Capture the cell that displays the provided text and extract its (x, y) central coordinate. 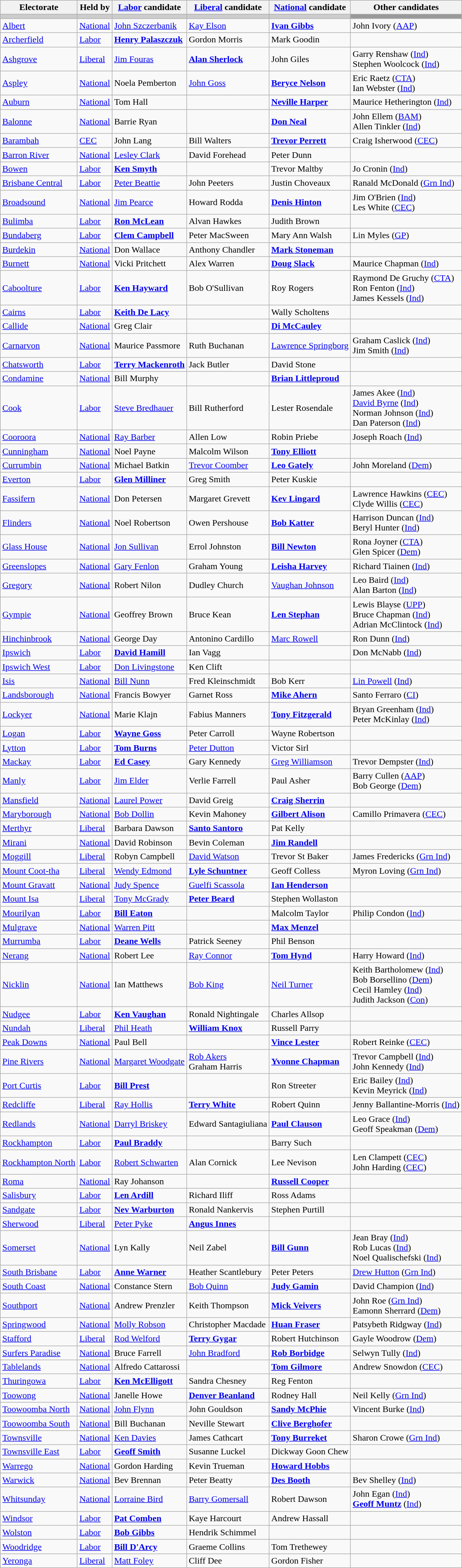
Neville Stewart (228, 1423)
Barrie Ryan (149, 121)
Tony Elliott (310, 451)
Ron Streeter (310, 1085)
Joseph Roach (Ind) (406, 437)
Mount Gravatt (39, 885)
Trevor Maltby (310, 169)
Bill Prest (149, 1085)
South Brisbane (39, 1272)
John Ellem (BAM)Allen Tinkler (Ind) (406, 121)
Bob O'Sullivan (228, 288)
Terry Gygar (228, 1338)
John Egan (Ind) Geoff Muntz (Ind) (406, 1499)
Russell Parry (310, 1028)
Gayle Woodrow (Dem) (406, 1338)
Edward Santagiuliana (228, 1124)
Mulgrave (39, 927)
Clem Campbell (149, 236)
Bundaberg (39, 236)
Robert Dawson (310, 1499)
Greg Williamson (310, 762)
James Akee (Ind) David Byrne (Ind) Norman Johnson (Ind) Dan Paterson (Ind) (406, 408)
Lawrence Springborg (310, 345)
Glen Milliner (149, 479)
Toowoomba South (39, 1423)
Bob Katter (310, 523)
Ron Dunn (Ind) (406, 639)
Peter Beattie (149, 183)
John Goss (228, 83)
Bob King (228, 984)
Ross Adams (310, 1195)
Di McCauley (310, 326)
Malcolm Taylor (310, 913)
Tom Trethewey (310, 1546)
Ronald Nightingale (228, 1014)
Robert Nilon (149, 585)
Salisbury (39, 1195)
Kevin Mahoney (228, 814)
Wolston (39, 1532)
Richard Tiainen (Ind) (406, 566)
Ken Clift (228, 667)
Tom Gilmore (310, 1367)
Rob Akers Graham Harris (228, 1061)
Mount Coot-tha (39, 871)
Kaye Harcourt (228, 1518)
Bob Dollin (149, 814)
Southport (39, 1305)
Nicklin (39, 984)
John Moreland (Dem) (406, 465)
Trevor Perrett (310, 140)
Lesley Clark (149, 155)
Roy Rogers (310, 288)
Ipswich West (39, 667)
Ray Connor (228, 955)
Eric Raetz (CTA) Ian Webster (Ind) (406, 83)
Len Clampett (CEC) John Harding (CEC) (406, 1162)
Malcolm Wilson (228, 451)
Robert Hutchinson (310, 1338)
Burnett (39, 264)
Roma (39, 1181)
Margaret Grevett (228, 499)
Ivan Gibbs (310, 26)
Kay Elson (228, 26)
Craig Sherrin (310, 800)
Harrison Duncan (Ind) Beryl Hunter (Ind) (406, 523)
Sandy McPhie (310, 1409)
Graham Caslick (Ind) Jim Smith (Ind) (406, 345)
Marc Rowell (310, 639)
Gilbert Alison (310, 814)
Wayne Robertson (310, 733)
Henry Palaszczuk (149, 40)
Glass House (39, 547)
Gary Kennedy (228, 762)
Richard Iliff (228, 1195)
Rodney Hall (310, 1395)
Toowoomba North (39, 1409)
Steve Bredhauer (149, 408)
Geoff Colless (310, 871)
Lockyer (39, 714)
Drew Hutton (Grn Ind) (406, 1272)
Greenslopes (39, 566)
Robert Quinn (310, 1105)
Noela Pemberton (149, 83)
Caboolture (39, 288)
Paul Clauson (310, 1124)
Port Curtis (39, 1085)
Leo Grace (Ind) Geoff Speakman (Dem) (406, 1124)
James Cathcart (228, 1438)
Ken Hayward (149, 288)
Bill Newton (310, 547)
Paul Asher (310, 781)
Sharon Crowe (Grn Ind) (406, 1438)
Moggill (39, 857)
Windsor (39, 1518)
Peter Dutton (228, 747)
John Roe (Grn Ind) Eamonn Sherrard (Dem) (406, 1305)
Rod Welford (149, 1338)
Len Stephan (310, 614)
Anne Warner (149, 1272)
Mansfield (39, 800)
John Giles (310, 59)
Labor candidate (149, 7)
Camillo Primavera (CEC) (406, 814)
Peter Peters (310, 1272)
Vaughan Johnson (310, 585)
Bev Brennan (149, 1480)
Jack Butler (228, 364)
Antonino Cardillo (228, 639)
Stephen Wollaston (310, 899)
Lyle Schuntner (228, 871)
Ken Smyth (149, 169)
Kev Lingard (310, 499)
Fassifern (39, 499)
Doug Slack (310, 264)
David Watson (228, 857)
Mary Ann Walsh (310, 236)
Rockhampton North (39, 1162)
Barry Such (310, 1143)
Graham Young (228, 566)
Callide (39, 326)
Warrego (39, 1466)
Clive Berghofer (310, 1423)
Condamine (39, 379)
Bill Walters (228, 140)
Denis Hinton (310, 202)
Leo Gately (310, 465)
Don Petersen (149, 499)
Somerset (39, 1248)
Other candidates (406, 7)
Tom Hall (149, 102)
Bill D'Arcy (149, 1546)
Ian Henderson (310, 885)
Andrew Hassall (310, 1518)
Nundah (39, 1028)
Isis (39, 681)
John Gouldson (228, 1409)
Neil Kelly (Grn Ind) (406, 1395)
Wendy Edmond (149, 871)
Ipswich (39, 653)
Graeme Collins (228, 1546)
Ed Casey (149, 762)
Ken McElligott (149, 1381)
Mourilyan (39, 913)
Gordon Fisher (310, 1561)
Surfers Paradise (39, 1353)
Keith Bartholomew (Ind) Bob Borsellino (Dem) Cecil Hamley (Ind) Judith Jackson (Con) (406, 984)
Ronald Nankervis (228, 1210)
Neil Turner (310, 984)
Ray Johanson (149, 1181)
Peter Kuskie (310, 479)
Yvonne Chapman (310, 1061)
Warren Pitt (149, 927)
Robert Lee (149, 955)
Vince Lester (310, 1042)
Robin Priebe (310, 437)
Darryl Briskey (149, 1124)
Gary Fenlon (149, 566)
Howard Hobbs (310, 1466)
Lester Rosendale (310, 408)
Bill Eaton (149, 913)
CEC (95, 140)
Bill Buchanan (149, 1423)
Everton (39, 479)
Howard Rodda (228, 202)
Patrick Seeney (228, 941)
Christopher Macdade (228, 1324)
Bruce Kean (228, 614)
John Flynn (149, 1409)
Hinchinbrook (39, 639)
Neil Zabel (228, 1248)
Mike Ahern (310, 695)
Held by (95, 7)
Bob Kerr (310, 681)
Maurice Passmore (149, 345)
Cairns (39, 312)
George Day (149, 639)
James Fredericks (Grn Ind) (406, 857)
Ranald McDonald (Grn Ind) (406, 183)
Maurice Chapman (Ind) (406, 264)
Allen Low (228, 437)
Garnet Ross (228, 695)
Janelle Howe (149, 1395)
Raymond De Gruchy (CTA) Ron Fenton (Ind) James Kessels (Ind) (406, 288)
Landsborough (39, 695)
Vincent Burke (Ind) (406, 1409)
Fabius Manners (228, 714)
Currumbin (39, 465)
Trevor Dempster (Ind) (406, 762)
Cook (39, 408)
Myron Loving (Grn Ind) (406, 871)
Judy Gamin (310, 1286)
Jim Pearce (149, 202)
Mark Stoneman (310, 250)
Warwick (39, 1480)
Ken Vaughan (149, 1014)
Garry Renshaw (Ind)Stephen Woolcock (Ind) (406, 59)
Selwyn Tully (Ind) (406, 1353)
Stafford (39, 1338)
Peter Carroll (228, 733)
Cliff Dee (228, 1561)
Lin Powell (Ind) (406, 681)
Rob Borbidge (310, 1353)
Noel Robertson (149, 523)
Archerfield (39, 40)
Jenny Ballantine-Morris (Ind) (406, 1105)
Dudley Church (228, 585)
Lorraine Bird (149, 1499)
Len Ardill (149, 1195)
Bob Quinn (228, 1286)
Barbara Dawson (149, 828)
Tony McGrady (149, 899)
Murrumba (39, 941)
Peak Downs (39, 1042)
Gympie (39, 614)
Ian Vagg (228, 653)
Mick Veivers (310, 1305)
Pat Kelly (310, 828)
Ian Matthews (149, 984)
Rona Joyner (CTA) Glen Spicer (Dem) (406, 547)
Manly (39, 781)
Craig Isherwood (CEC) (406, 140)
Chatsworth (39, 364)
Lyn Kally (149, 1248)
Sherwood (39, 1224)
David Robinson (149, 843)
Hendrik Schimmel (228, 1532)
Liberal candidate (228, 7)
Marie Klajn (149, 714)
Pat Comben (149, 1518)
Redcliffe (39, 1105)
Bob Gibbs (149, 1532)
Guelfi Scassola (228, 885)
Redlands (39, 1124)
Beryce Nelson (310, 83)
Tony Burreket (310, 1438)
Jo Cronin (Ind) (406, 169)
Geoff Smith (149, 1452)
David Forehead (228, 155)
Reg Fenton (310, 1381)
Margaret Woodgate (149, 1061)
Trevor Coomber (228, 465)
Flinders (39, 523)
Sandgate (39, 1210)
Victor Sirl (310, 747)
Phil Heath (149, 1028)
Maurice Hetherington (Ind) (406, 102)
Sandra Chesney (228, 1381)
Justin Choveaux (310, 183)
Jean Bray (Ind) Rob Lucas (Ind) Noel Qualischefski (Ind) (406, 1248)
Denver Beanland (228, 1395)
Harry Howard (Ind) (406, 955)
Tom Burns (149, 747)
Cunningham (39, 451)
Mark Goodin (310, 40)
Robert Reinke (CEC) (406, 1042)
Bryan Greenham (Ind) Peter McKinlay (Ind) (406, 714)
Auburn (39, 102)
Ray Hollis (149, 1105)
Carnarvon (39, 345)
William Knox (228, 1028)
Leo Baird (Ind) Alan Barton (Ind) (406, 585)
Bulimba (39, 221)
Maryborough (39, 814)
John Szczerbanik (149, 26)
Russell Cooper (310, 1181)
Barambah (39, 140)
Max Menzel (310, 927)
Phil Benson (310, 941)
Ron McLean (149, 221)
Angus Innes (228, 1224)
Trevor Campbell (Ind) John Kennedy (Ind) (406, 1061)
Deane Wells (149, 941)
Toowong (39, 1395)
David Stone (310, 364)
Rockhampton (39, 1143)
Bill Gunn (310, 1248)
Andrew Prenzler (149, 1305)
Alex Warren (228, 264)
Patsybeth Ridgway (Ind) (406, 1324)
Judith Brown (310, 221)
John Peeters (228, 183)
Townsville (39, 1438)
Owen Pershouse (228, 523)
Pine Rivers (39, 1061)
Dickway Goon Chew (310, 1452)
Wally Scholtens (310, 312)
Mount Isa (39, 899)
Burdekin (39, 250)
John Bradford (228, 1353)
Des Booth (310, 1480)
Barry Gomersall (228, 1499)
Jim O'Brien (Ind)Les White (CEC) (406, 202)
Stephen Purtill (310, 1210)
Alan Sherlock (228, 59)
Brisbane Central (39, 183)
Bruce Farrell (149, 1353)
Alvan Hawkes (228, 221)
Heather Scantlebury (228, 1272)
John Lang (149, 140)
National candidate (310, 7)
Logan (39, 733)
Townsville East (39, 1452)
Lee Nevison (310, 1162)
Nev Warburton (149, 1210)
Whitsunday (39, 1499)
Paul Braddy (149, 1143)
Don Livingstone (149, 667)
Mackay (39, 762)
Greg Smith (228, 479)
Greg Clair (149, 326)
Vicki Pritchett (149, 264)
Balonne (39, 121)
Neville Harper (310, 102)
Jim Randell (310, 843)
Peter Dunn (310, 155)
Kevin Trueman (228, 1466)
Mirani (39, 843)
David Hamill (149, 653)
Barron River (39, 155)
Merthyr (39, 828)
David Greig (228, 800)
Bill Rutherford (228, 408)
Huan Fraser (310, 1324)
Broadsound (39, 202)
Gordon Harding (149, 1466)
Fred Kleinschmidt (228, 681)
Bevin Coleman (228, 843)
Robert Schwarten (149, 1162)
Judy Spence (149, 885)
Eric Bailey (Ind) Kevin Meyrick (Ind) (406, 1085)
Alan Cornick (228, 1162)
Yeronga (39, 1561)
Noel Payne (149, 451)
David Champion (Ind) (406, 1286)
Michael Batkin (149, 465)
John Ivory (AAP) (406, 26)
Jim Fouras (149, 59)
Anthony Chandler (228, 250)
Terry Mackenroth (149, 364)
Susanne Luckel (228, 1452)
Francis Bowyer (149, 695)
Jim Elder (149, 781)
Thuringowa (39, 1381)
Ruth Buchanan (228, 345)
Aspley (39, 83)
Charles Allsop (310, 1014)
Molly Robson (149, 1324)
Peter Beatty (228, 1480)
Alfredo Cattarossi (149, 1367)
Laurel Power (149, 800)
Robyn Campbell (149, 857)
Santo Ferraro (CI) (406, 695)
Woodridge (39, 1546)
Lin Myles (GP) (406, 236)
Lytton (39, 747)
Tony Fitzgerald (310, 714)
Ashgrove (39, 59)
Paul Bell (149, 1042)
Andrew Snowdon (CEC) (406, 1367)
Don Neal (310, 121)
Verlie Farrell (228, 781)
Gordon Morris (228, 40)
Springwood (39, 1324)
Bill Nunn (149, 681)
Don Wallace (149, 250)
Peter Pyke (149, 1224)
Albert (39, 26)
Brian Littleproud (310, 379)
Electorate (39, 7)
Leisha Harvey (310, 566)
Geoffrey Brown (149, 614)
Wayne Goss (149, 733)
Philip Condon (Ind) (406, 913)
Nudgee (39, 1014)
Peter MacSween (228, 236)
Matt Foley (149, 1561)
Bill Murphy (149, 379)
Santo Santoro (228, 828)
Errol Johnston (228, 547)
Don McNabb (Ind) (406, 653)
Lewis Blayse (UPP) Bruce Chapman (Ind) Adrian McClintock (Ind) (406, 614)
Barry Cullen (AAP) Bob George (Dem) (406, 781)
South Coast (39, 1286)
Constance Stern (149, 1286)
Keith Thompson (228, 1305)
Tom Hynd (310, 955)
Nerang (39, 955)
Peter Beard (228, 899)
Keith De Lacy (149, 312)
Jon Sullivan (149, 547)
Terry White (228, 1105)
Ken Davies (149, 1438)
Ray Barber (149, 437)
Bowen (39, 169)
Tablelands (39, 1367)
Bev Shelley (Ind) (406, 1480)
Gregory (39, 585)
Lawrence Hawkins (CEC) Clyde Willis (CEC) (406, 499)
Trevor St Baker (310, 857)
Cooroora (39, 437)
